Scan for the cell matching the given text and deliver its (x, y) coordinate at center. 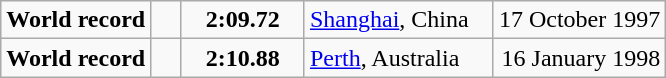
2:09.72 (242, 20)
2:10.88 (242, 58)
16 January 1998 (579, 58)
17 October 1997 (579, 20)
Shanghai, China (398, 20)
Perth, Australia (398, 58)
